Extract the [X, Y] coordinate from the center of the cell holding the provided text.  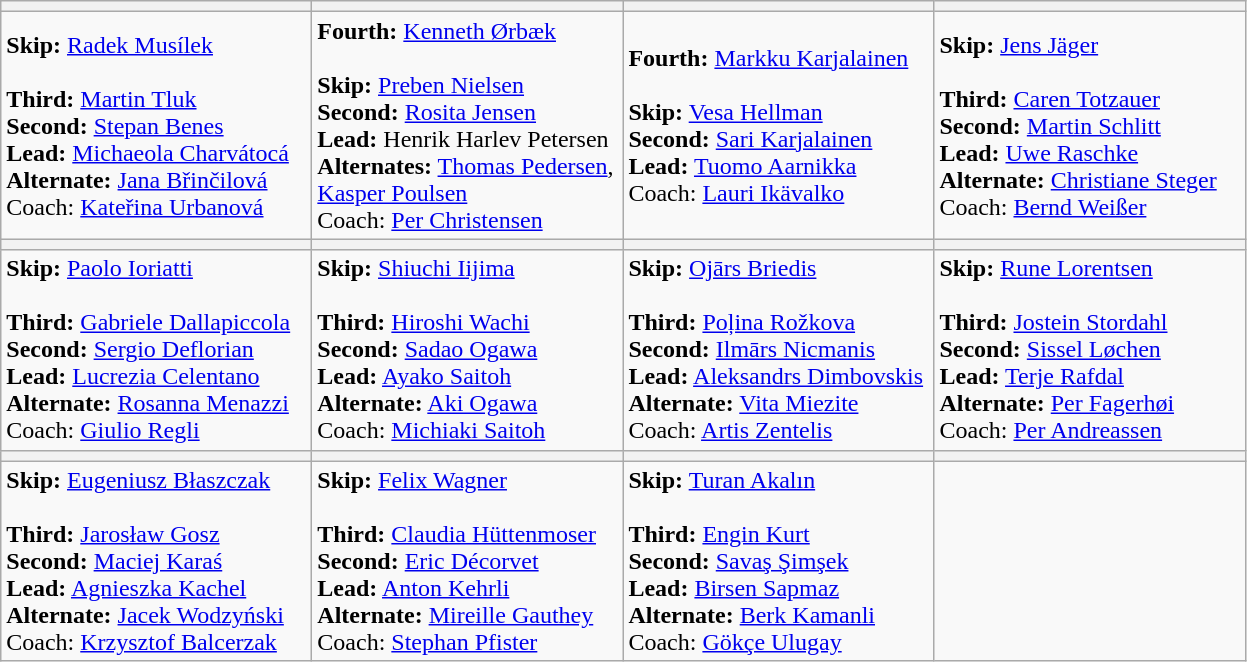
Skip: Radek MusílekThird: Martin Tluk Second: Stepan Benes Lead: Michaeola Charvátocá Alternate: Jana Břinčilová Coach: Kateřina Urbanová [156, 126]
Skip: Ojārs BriedisThird: Poļina Rožkova Second: Ilmārs Nicmanis Lead: Aleksandrs Dimbovskis Alternate: Vita Miezite Coach: Artis Zentelis [778, 350]
Skip: Shiuchi IijimaThird: Hiroshi Wachi Second: Sadao Ogawa Lead: Ayako Saitoh Alternate: Aki Ogawa Coach: Michiaki Saitoh [468, 350]
Skip: Paolo IoriattiThird: Gabriele Dallapiccola Second: Sergio Deflorian Lead: Lucrezia Celentano Alternate: Rosanna Menazzi Coach: Giulio Regli [156, 350]
Skip: Turan AkalınThird: Engin Kurt Second: Savaş Şimşek Lead: Birsen Sapmaz Alternate: Berk Kamanli Coach: Gökçe Ulugay [778, 561]
Skip: Felix WagnerThird: Claudia Hüttenmoser Second: Eric Décorvet Lead: Anton Kehrli Alternate: Mireille Gauthey Coach: Stephan Pfister [468, 561]
Skip: Eugeniusz BłaszczakThird: Jarosław Gosz Second: Maciej Karaś Lead: Agnieszka Kachel Alternate: Jacek Wodzyński Coach: Krzysztof Balcerzak [156, 561]
Fourth: Markku KarjalainenSkip: Vesa Hellman Second: Sari Karjalainen Lead: Tuomo Aarnikka Coach: Lauri Ikävalko [778, 126]
Skip: Jens JägerThird: Caren Totzauer Second: Martin Schlitt Lead: Uwe Raschke Alternate: Christiane Steger Coach: Bernd Weißer [1090, 126]
Skip: Rune LorentsenThird: Jostein Stordahl Second: Sissel Løchen Lead: Terje Rafdal Alternate: Per Fagerhøi Coach: Per Andreassen [1090, 350]
